Locate the cell with the specified text and output its (x, y) center coordinate. 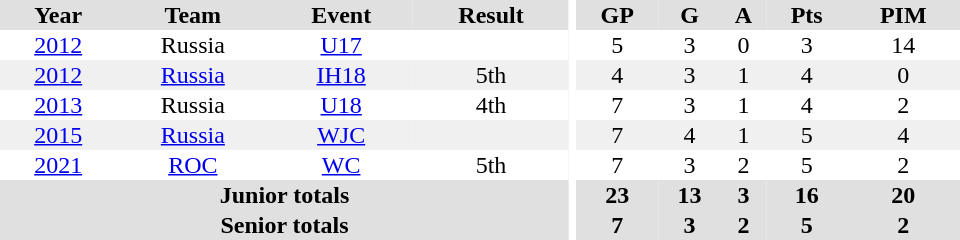
Year (58, 15)
PIM (904, 15)
IH18 (341, 75)
2015 (58, 135)
U17 (341, 45)
Event (341, 15)
Result (491, 15)
WJC (341, 135)
A (743, 15)
GP (618, 15)
23 (618, 195)
13 (690, 195)
Team (192, 15)
14 (904, 45)
16 (807, 195)
Senior totals (284, 225)
WC (341, 165)
2013 (58, 105)
Junior totals (284, 195)
2021 (58, 165)
Pts (807, 15)
4th (491, 105)
20 (904, 195)
ROC (192, 165)
U18 (341, 105)
G (690, 15)
